Pinpoint the cell where the given text exists, returning its [x, y] midpoint coordinate. 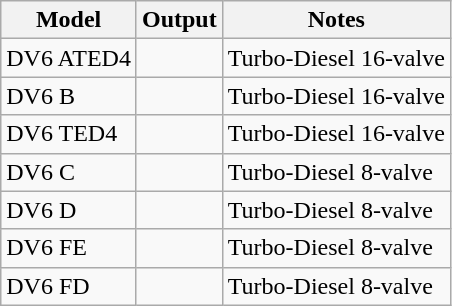
DV6 FE [69, 248]
DV6 D [69, 210]
DV6 TED4 [69, 134]
Model [69, 20]
Output [179, 20]
DV6 FD [69, 286]
Notes [336, 20]
DV6 C [69, 172]
DV6 B [69, 96]
DV6 ATED4 [69, 58]
